Locate the cell with the specified text and output its [x, y] center coordinate. 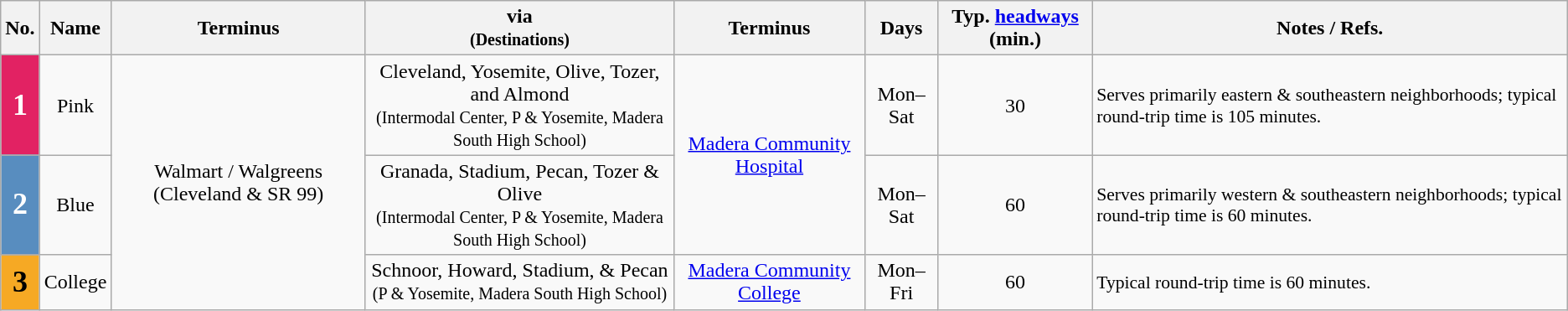
Pink [75, 106]
2 [20, 205]
College [75, 282]
Typical round-trip time is 60 minutes. [1330, 282]
30 [1015, 106]
Madera Community Hospital [769, 155]
3 [20, 282]
1 [20, 106]
Serves primarily eastern & southeastern neighborhoods; typical round-trip time is 105 minutes. [1330, 106]
Cleveland, Yosemite, Olive, Tozer, and Almond(Intermodal Center, P & Yosemite, Madera South High School) [519, 106]
Notes / Refs. [1330, 29]
Days [901, 29]
Schnoor, Howard, Stadium, & Pecan(P & Yosemite, Madera South High School) [519, 282]
Walmart / Walgreens (Cleveland & SR 99) [239, 183]
No. [20, 29]
Blue [75, 205]
Name [75, 29]
Madera Community College [769, 282]
Mon–Fri [901, 282]
Granada, Stadium, Pecan, Tozer & Olive(Intermodal Center, P & Yosemite, Madera South High School) [519, 205]
Serves primarily western & southeastern neighborhoods; typical round-trip time is 60 minutes. [1330, 205]
Typ. headways (min.) [1015, 29]
via(Destinations) [519, 29]
